Find where the given text appears and provide that cell's center as [X, Y] coordinate. 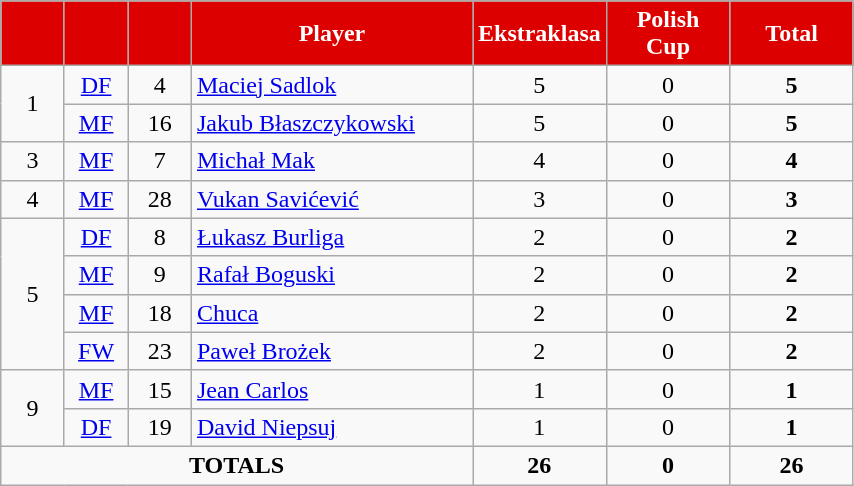
Łukasz Burliga [332, 237]
Polish Cup [668, 34]
Total [792, 34]
8 [160, 237]
Rafał Boguski [332, 275]
18 [160, 313]
Ekstraklasa [539, 34]
15 [160, 389]
Maciej Sadlok [332, 85]
David Niepsuj [332, 427]
23 [160, 351]
7 [160, 161]
Vukan Savićević [332, 199]
TOTALS [237, 465]
28 [160, 199]
Chuca [332, 313]
Michał Mak [332, 161]
Paweł Brożek [332, 351]
19 [160, 427]
Player [332, 34]
Jakub Błaszczykowski [332, 123]
FW [96, 351]
16 [160, 123]
Jean Carlos [332, 389]
